Search for the cell housing the specified text and yield its [X, Y] center coordinate. 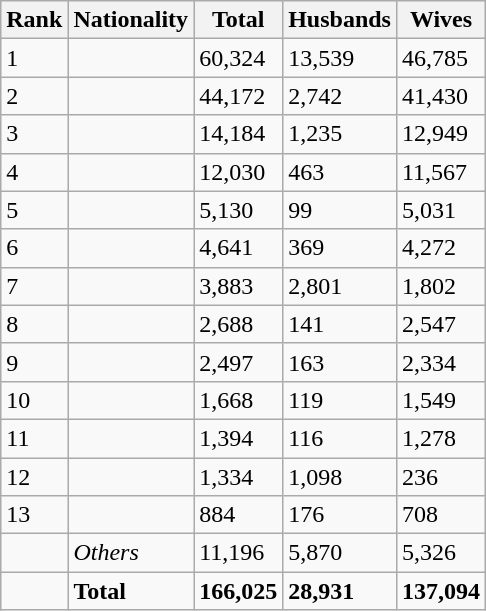
884 [238, 515]
141 [340, 324]
119 [340, 400]
3 [34, 134]
5,870 [340, 553]
2 [34, 96]
1,278 [440, 438]
Nationality [131, 20]
13 [34, 515]
463 [340, 172]
Husbands [340, 20]
60,324 [238, 58]
12,030 [238, 172]
5 [34, 210]
Wives [440, 20]
13,539 [340, 58]
3,883 [238, 286]
7 [34, 286]
1 [34, 58]
2,688 [238, 324]
46,785 [440, 58]
1,098 [340, 477]
1,394 [238, 438]
236 [440, 477]
44,172 [238, 96]
8 [34, 324]
176 [340, 515]
12 [34, 477]
2,497 [238, 362]
163 [340, 362]
6 [34, 248]
137,094 [440, 591]
2,801 [340, 286]
4,641 [238, 248]
2,547 [440, 324]
166,025 [238, 591]
Others [131, 553]
11,567 [440, 172]
28,931 [340, 591]
1,668 [238, 400]
1,235 [340, 134]
1,334 [238, 477]
708 [440, 515]
Rank [34, 20]
369 [340, 248]
11,196 [238, 553]
116 [340, 438]
99 [340, 210]
5,031 [440, 210]
14,184 [238, 134]
4 [34, 172]
1,802 [440, 286]
1,549 [440, 400]
4,272 [440, 248]
41,430 [440, 96]
2,742 [340, 96]
5,130 [238, 210]
11 [34, 438]
2,334 [440, 362]
10 [34, 400]
12,949 [440, 134]
9 [34, 362]
5,326 [440, 553]
